From the cell containing the given text, extract its center point as (X, Y) coordinate. 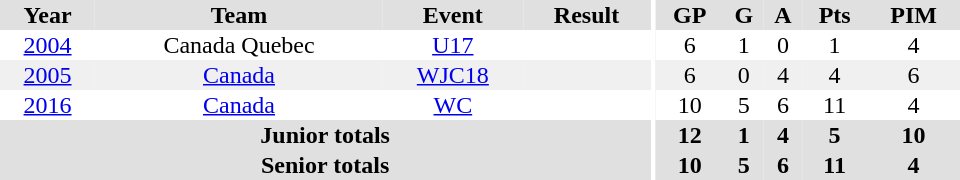
Canada Quebec (239, 45)
PIM (914, 15)
2004 (48, 45)
WJC18 (453, 75)
Year (48, 15)
Team (239, 15)
Result (586, 15)
A (783, 15)
2005 (48, 75)
WC (453, 105)
G (744, 15)
Senior totals (325, 165)
2016 (48, 105)
12 (690, 135)
GP (690, 15)
Event (453, 15)
U17 (453, 45)
Pts (834, 15)
Junior totals (325, 135)
